Identify which cell holds the provided text, then report its [x, y] central coordinate. 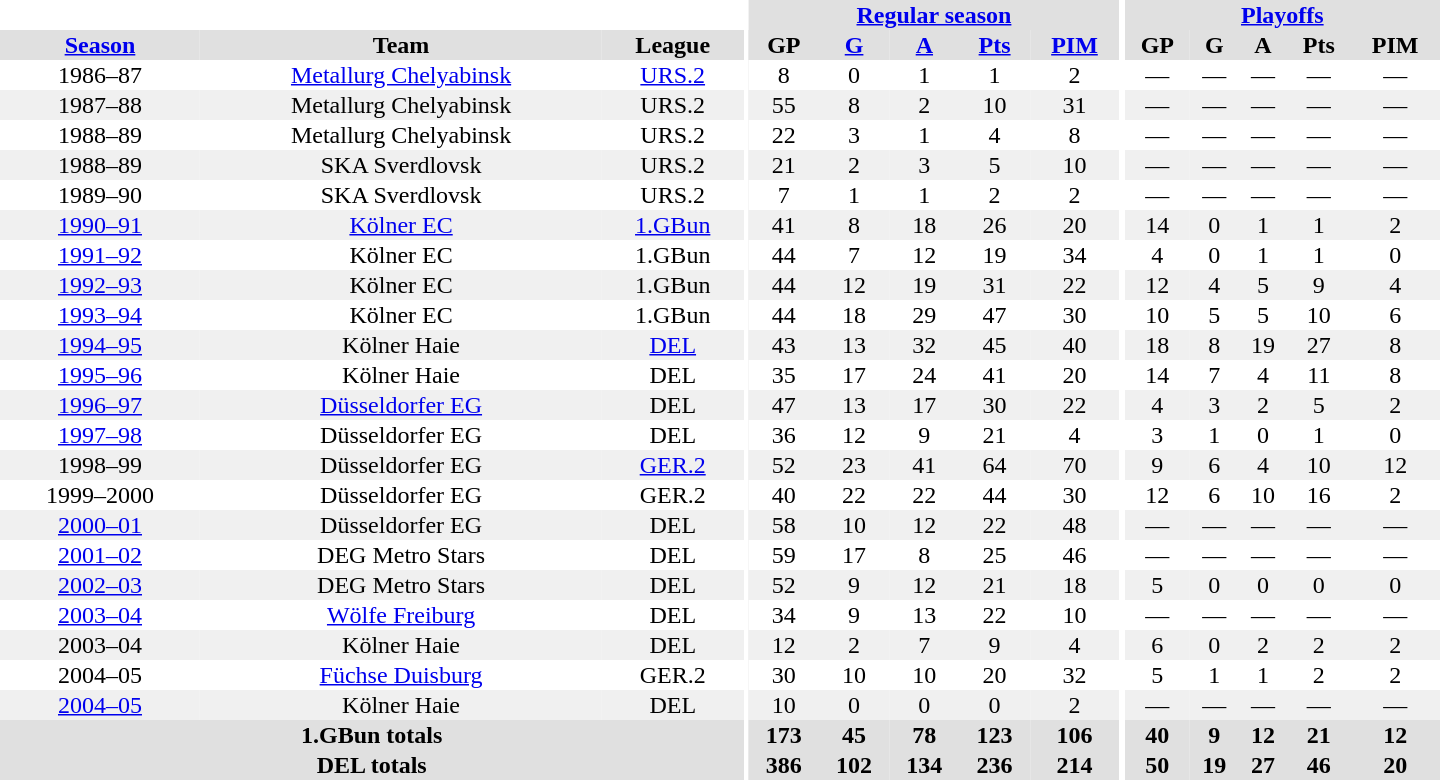
55 [784, 105]
1986–87 [100, 75]
23 [854, 465]
26 [994, 225]
1993–94 [100, 315]
43 [784, 345]
78 [924, 735]
1999–2000 [100, 495]
2000–01 [100, 525]
214 [1074, 765]
Wölfe Freiburg [401, 615]
1992–93 [100, 285]
70 [1074, 465]
48 [1074, 525]
50 [1158, 765]
1996–97 [100, 405]
1989–90 [100, 195]
2001–02 [100, 555]
League [672, 45]
58 [784, 525]
1997–98 [100, 435]
102 [854, 765]
Füchse Duisburg [401, 675]
1.GBun totals [372, 735]
11 [1318, 375]
1987–88 [100, 105]
386 [784, 765]
24 [924, 375]
123 [994, 735]
1995–96 [100, 375]
2002–03 [100, 585]
1991–92 [100, 255]
Regular season [934, 15]
59 [784, 555]
Playoffs [1282, 15]
35 [784, 375]
Team [401, 45]
Season [100, 45]
29 [924, 315]
106 [1074, 735]
64 [994, 465]
36 [784, 435]
16 [1318, 495]
1990–91 [100, 225]
1994–95 [100, 345]
25 [994, 555]
1998–99 [100, 465]
236 [994, 765]
173 [784, 735]
DEL totals [372, 765]
134 [924, 765]
